Return the (x, y) coordinate for the center point of the cell that contains the specified text.  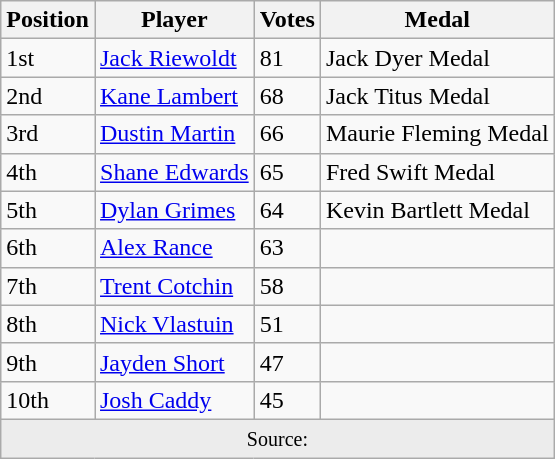
58 (287, 286)
47 (287, 362)
Position (48, 20)
Jayden Short (174, 362)
Player (174, 20)
2nd (48, 96)
Josh Caddy (174, 400)
81 (287, 58)
Alex Rance (174, 248)
Maurie Fleming Medal (437, 134)
64 (287, 210)
65 (287, 172)
7th (48, 286)
4th (48, 172)
Source: (278, 438)
6th (48, 248)
Jack Riewoldt (174, 58)
Jack Titus Medal (437, 96)
45 (287, 400)
Fred Swift Medal (437, 172)
Dylan Grimes (174, 210)
8th (48, 324)
Trent Cotchin (174, 286)
Nick Vlastuin (174, 324)
3rd (48, 134)
68 (287, 96)
66 (287, 134)
Kane Lambert (174, 96)
51 (287, 324)
1st (48, 58)
63 (287, 248)
10th (48, 400)
Kevin Bartlett Medal (437, 210)
Jack Dyer Medal (437, 58)
Dustin Martin (174, 134)
5th (48, 210)
Votes (287, 20)
Shane Edwards (174, 172)
9th (48, 362)
Medal (437, 20)
